Pinpoint the cell where the given text exists, returning its [x, y] midpoint coordinate. 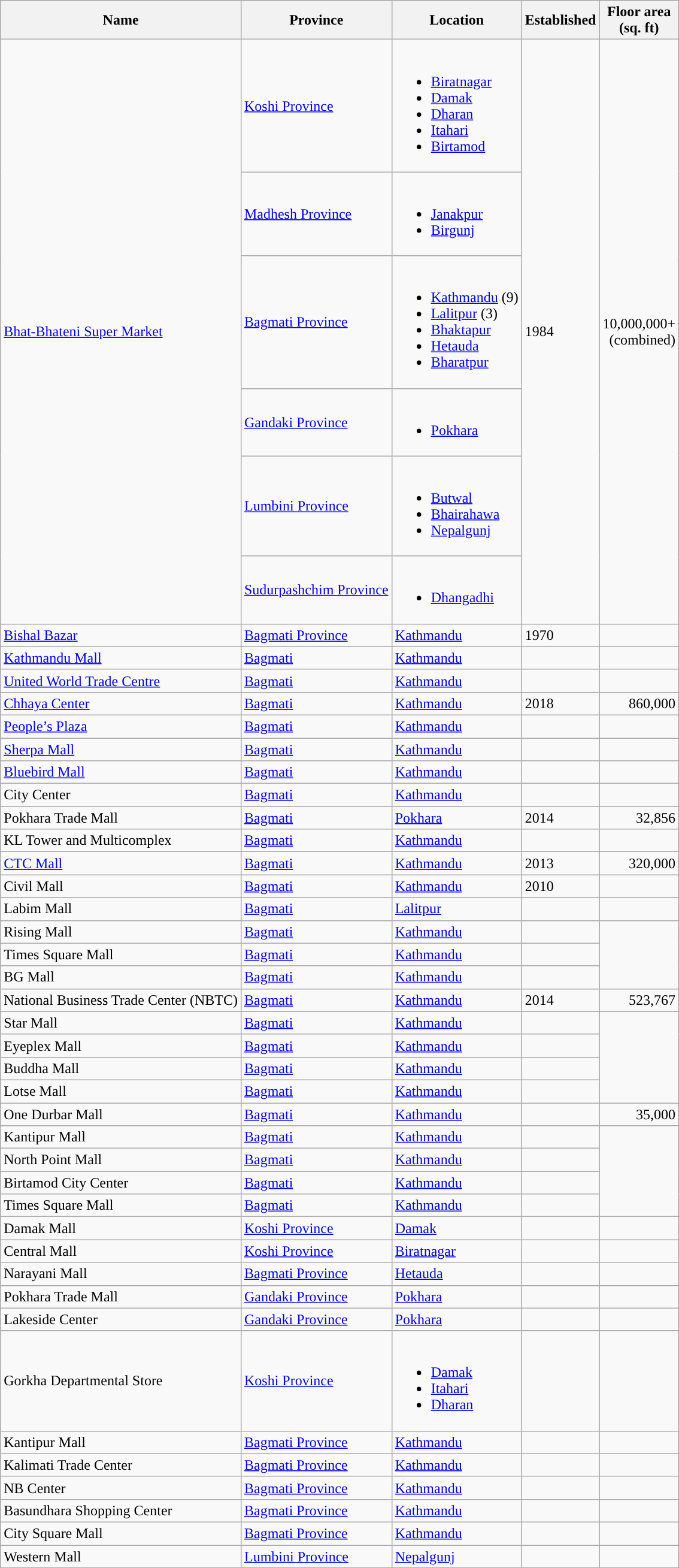
United World Trade Centre [121, 681]
City Square Mall [121, 1533]
523,767 [639, 1000]
CTC Mall [121, 863]
Damak [456, 1228]
Lotse Mall [121, 1091]
Bishal Bazar [121, 635]
People’s Plaza [121, 726]
JanakpurBirgunj [456, 214]
Rising Mall [121, 932]
Damak Mall [121, 1228]
Dhangadhi [456, 590]
Lakeside Center [121, 1319]
Location [456, 20]
Basundhara Shopping Center [121, 1510]
Eyeplex Mall [121, 1046]
National Business Trade Center (NBTC) [121, 1000]
Lalitpur [456, 909]
BiratnagarDamakDharanItahariBirtamod [456, 105]
1970 [560, 635]
Central Mall [121, 1251]
BG Mall [121, 977]
32,856 [639, 818]
Hetauda [456, 1274]
Kathmandu (9)Lalitpur (3)BhaktapurHetaudaBharatpur [456, 322]
Bluebird Mall [121, 772]
Province [316, 20]
Chhaya Center [121, 703]
2013 [560, 863]
Sherpa Mall [121, 750]
Biratnagar [456, 1251]
1984 [560, 332]
NB Center [121, 1488]
Civil Mall [121, 886]
KL Tower and Multicomplex [121, 841]
Birtamod City Center [121, 1183]
Nepalgunj [456, 1556]
320,000 [639, 863]
Labim Mall [121, 909]
Narayani Mall [121, 1274]
Bhat-Bhateni Super Market [121, 332]
2010 [560, 886]
North Point Mall [121, 1160]
Name [121, 20]
Sudurpashchim Province [316, 590]
35,000 [639, 1114]
ButwalBhairahawaNepalgunj [456, 506]
10,000,000+(combined) [639, 332]
Buddha Mall [121, 1068]
860,000 [639, 703]
Madhesh Province [316, 214]
Gorkha Departmental Store [121, 1380]
2018 [560, 703]
City Center [121, 795]
Floor area(sq. ft) [639, 20]
Kalimati Trade Center [121, 1465]
Star Mall [121, 1023]
Established [560, 20]
Kathmandu Mall [121, 658]
One Durbar Mall [121, 1114]
Western Mall [121, 1556]
DamakItahariDharan [456, 1380]
